Return (X, Y) of the center of cell containing provided text 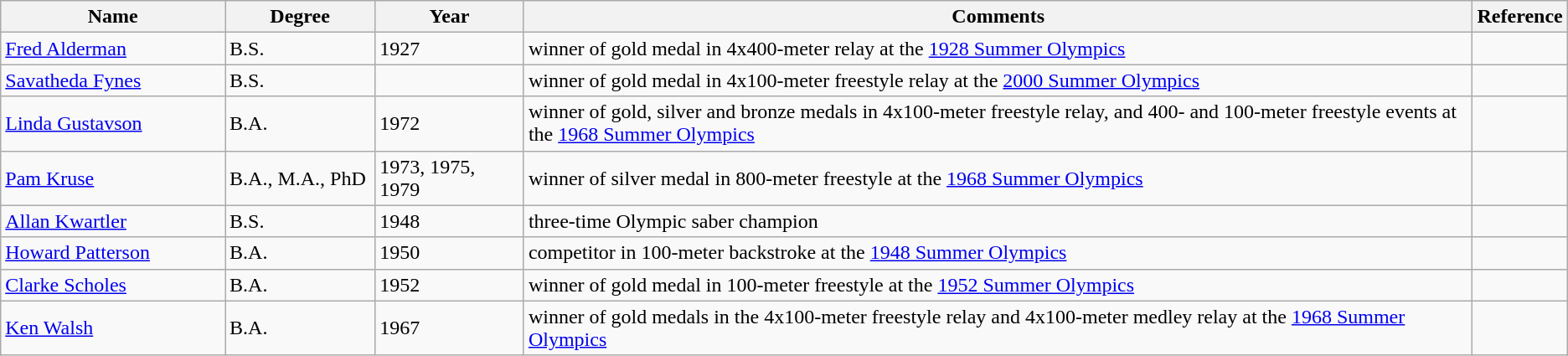
winner of gold medals in the 4x100-meter freestyle relay and 4x100-meter medley relay at the 1968 Summer Olympics (998, 328)
Ken Walsh (113, 328)
winner of silver medal in 800-meter freestyle at the 1968 Summer Olympics (998, 178)
Clarke Scholes (113, 285)
1972 (450, 124)
Howard Patterson (113, 253)
1948 (450, 221)
Reference (1519, 17)
1967 (450, 328)
Degree (300, 17)
Allan Kwartler (113, 221)
Fred Alderman (113, 49)
three-time Olympic saber champion (998, 221)
B.A., M.A., PhD (300, 178)
winner of gold, silver and bronze medals in 4x100-meter freestyle relay, and 400- and 100-meter freestyle events at the 1968 Summer Olympics (998, 124)
Comments (998, 17)
Linda Gustavson (113, 124)
winner of gold medal in 4x100-meter freestyle relay at the 2000 Summer Olympics (998, 80)
winner of gold medal in 100-meter freestyle at the 1952 Summer Olympics (998, 285)
winner of gold medal in 4x400-meter relay at the 1928 Summer Olympics (998, 49)
competitor in 100-meter backstroke at the 1948 Summer Olympics (998, 253)
Savatheda Fynes (113, 80)
Year (450, 17)
1927 (450, 49)
Pam Kruse (113, 178)
1973, 1975, 1979 (450, 178)
Name (113, 17)
1952 (450, 285)
1950 (450, 253)
